Output the (x, y) coordinate of the center of the cell containing the given text.  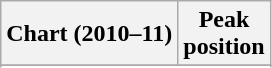
Peakposition (224, 34)
Chart (2010–11) (90, 34)
